Return [X, Y] of the center of cell containing provided text 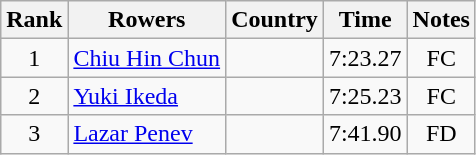
2 [34, 96]
1 [34, 58]
Time [365, 20]
Chiu Hin Chun [147, 58]
Country [275, 20]
Rowers [147, 20]
Yuki Ikeda [147, 96]
Notes [441, 20]
7:25.23 [365, 96]
Lazar Penev [147, 134]
7:41.90 [365, 134]
FD [441, 134]
Rank [34, 20]
3 [34, 134]
7:23.27 [365, 58]
